Determine the [x, y] coordinate at the center of the cell enclosing the given text.  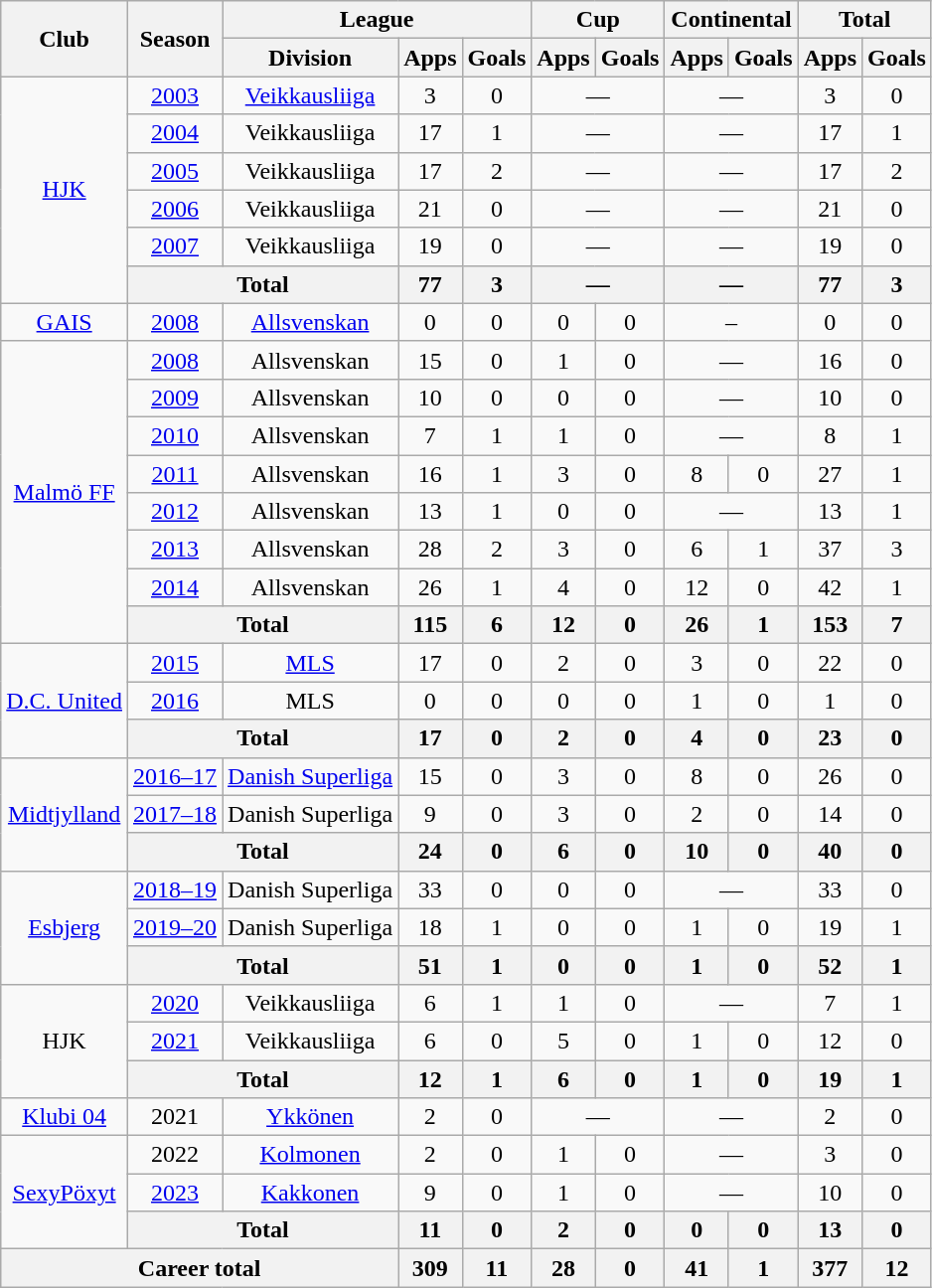
2005 [175, 171]
2011 [175, 474]
Midtjylland [65, 814]
153 [830, 625]
22 [830, 663]
2023 [175, 1193]
Esbjerg [65, 927]
2013 [175, 550]
2017–18 [175, 814]
2004 [175, 133]
2012 [175, 512]
D.C. United [65, 701]
14 [830, 814]
2003 [175, 95]
Continental [731, 20]
2019–20 [175, 927]
Kolmonen [310, 1155]
41 [697, 1268]
SexyPöxyt [65, 1193]
2014 [175, 587]
115 [430, 625]
Ykkönen [310, 1117]
24 [430, 852]
Division [310, 58]
League [378, 20]
42 [830, 587]
2015 [175, 663]
2010 [175, 435]
5 [563, 1041]
2016 [175, 701]
377 [830, 1268]
18 [430, 927]
37 [830, 550]
2009 [175, 398]
2016–17 [175, 776]
Malmö FF [65, 492]
2007 [175, 246]
2018–19 [175, 889]
2022 [175, 1155]
40 [830, 852]
27 [830, 474]
309 [430, 1268]
Club [65, 39]
GAIS [65, 322]
52 [830, 965]
Klubi 04 [65, 1117]
Cup [598, 20]
Kakkonen [310, 1193]
51 [430, 965]
Career total [200, 1268]
2006 [175, 209]
23 [830, 738]
– [731, 322]
2020 [175, 1003]
Season [175, 39]
